Return [x, y] of the center of cell containing provided text 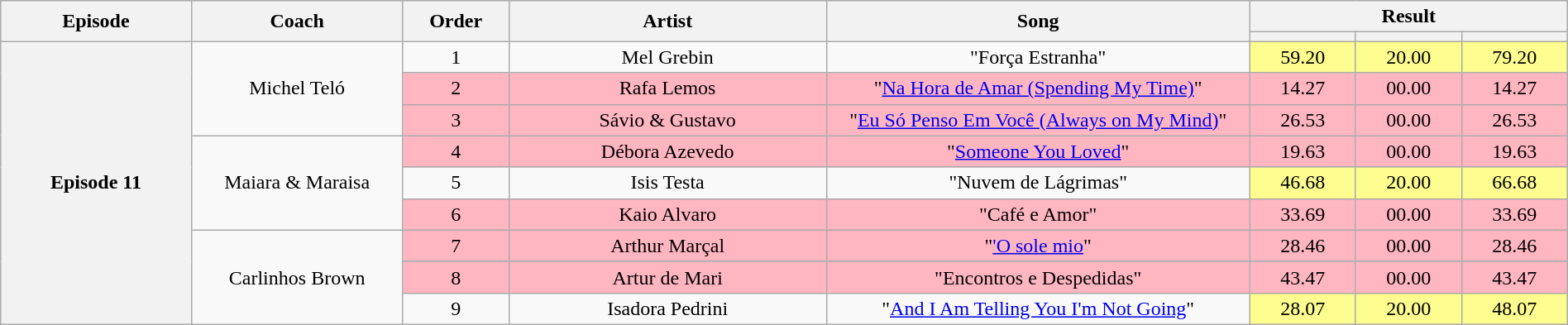
59.20 [1303, 57]
Kaio Alvaro [667, 214]
Episode 11 [96, 184]
Maiara & Maraisa [297, 183]
Artist [667, 22]
Order [456, 22]
28.07 [1303, 308]
Carlinhos Brown [297, 277]
"Someone You Loved" [1038, 151]
"Na Hora de Amar (Spending My Time)" [1038, 88]
"And I Am Telling You I'm Not Going" [1038, 308]
Isis Testa [667, 183]
Michel Teló [297, 88]
5 [456, 183]
Rafa Lemos [667, 88]
Song [1038, 22]
Episode [96, 22]
8 [456, 277]
Arthur Marçal [667, 246]
7 [456, 246]
48.07 [1514, 308]
"Nuvem de Lágrimas" [1038, 183]
79.20 [1514, 57]
Sávio & Gustavo [667, 120]
4 [456, 151]
"Força Estranha" [1038, 57]
Isadora Pedrini [667, 308]
"'O sole mio" [1038, 246]
Artur de Mari [667, 277]
Result [1408, 17]
3 [456, 120]
9 [456, 308]
Débora Azevedo [667, 151]
46.68 [1303, 183]
6 [456, 214]
2 [456, 88]
"Encontros e Despedidas" [1038, 277]
1 [456, 57]
66.68 [1514, 183]
Coach [297, 22]
"Café e Amor" [1038, 214]
"Eu Só Penso Em Você (Always on My Mind)" [1038, 120]
Mel Grebin [667, 57]
